Extract the [x, y] coordinate from the center of the cell holding the provided text.  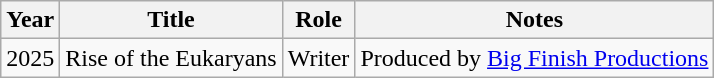
Year [30, 20]
Writer [318, 58]
Rise of the Eukaryans [171, 58]
Notes [534, 20]
Produced by Big Finish Productions [534, 58]
Role [318, 20]
2025 [30, 58]
Title [171, 20]
